Detect which cell encompasses the target text, then output its [x, y] center coordinate. 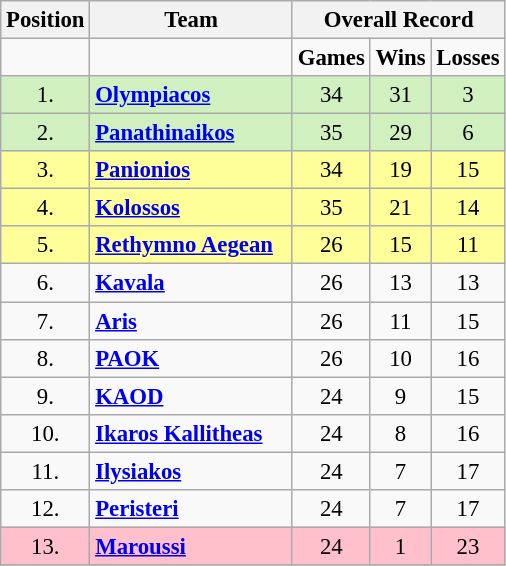
KAOD [192, 396]
Rethymno Aegean [192, 245]
21 [400, 208]
19 [400, 170]
Ikaros Kallitheas [192, 433]
1 [400, 546]
11. [46, 471]
Panathinaikos [192, 133]
10 [400, 358]
PAOK [192, 358]
Wins [400, 58]
6. [46, 283]
2. [46, 133]
1. [46, 95]
Team [192, 20]
9 [400, 396]
14 [468, 208]
6 [468, 133]
5. [46, 245]
Aris [192, 321]
13. [46, 546]
23 [468, 546]
7. [46, 321]
8. [46, 358]
Losses [468, 58]
3. [46, 170]
10. [46, 433]
Position [46, 20]
Ilysiakos [192, 471]
31 [400, 95]
Games [331, 58]
Maroussi [192, 546]
Kavala [192, 283]
29 [400, 133]
Panionios [192, 170]
3 [468, 95]
12. [46, 509]
Peristeri [192, 509]
9. [46, 396]
Olympiacos [192, 95]
Overall Record [398, 20]
4. [46, 208]
Kolossos [192, 208]
8 [400, 433]
